Pinpoint the cell where the given text exists, returning its (x, y) midpoint coordinate. 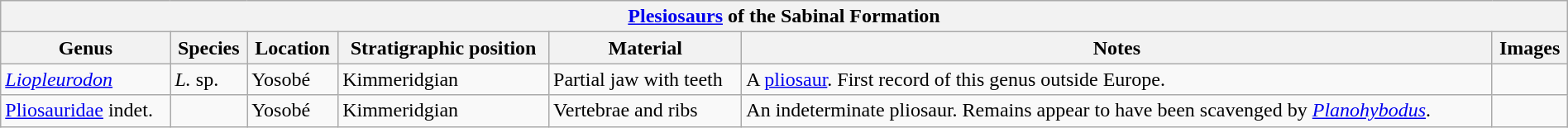
Plesiosaurs of the Sabinal Formation (784, 17)
Notes (1116, 48)
A pliosaur. First record of this genus outside Europe. (1116, 79)
L. sp. (208, 79)
Species (208, 48)
Material (645, 48)
Genus (86, 48)
Vertebrae and ribs (645, 111)
Location (293, 48)
Pliosauridae indet. (86, 111)
Stratigraphic position (443, 48)
Liopleurodon (86, 79)
Images (1530, 48)
An indeterminate pliosaur. Remains appear to have been scavenged by Planohybodus. (1116, 111)
Partial jaw with teeth (645, 79)
